Locate the cell with the specified text and output its (x, y) center coordinate. 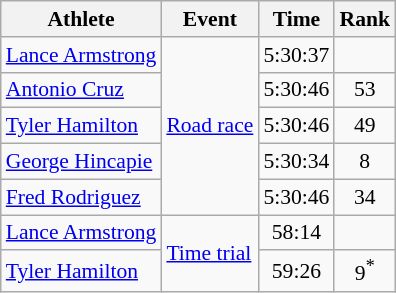
59:26 (296, 272)
Antonio Cruz (82, 90)
Rank (364, 19)
34 (364, 197)
Athlete (82, 19)
Time trial (210, 254)
5:30:37 (296, 55)
5:30:34 (296, 162)
Road race (210, 126)
49 (364, 126)
8 (364, 162)
53 (364, 90)
9* (364, 272)
Fred Rodriguez (82, 197)
Time (296, 19)
George Hincapie (82, 162)
58:14 (296, 233)
Event (210, 19)
